Scan for the cell matching the given text and deliver its (X, Y) coordinate at center. 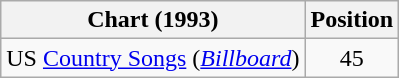
Position (352, 20)
US Country Songs (Billboard) (153, 58)
Chart (1993) (153, 20)
45 (352, 58)
